Output the (x, y) coordinate of the center of the cell containing the given text.  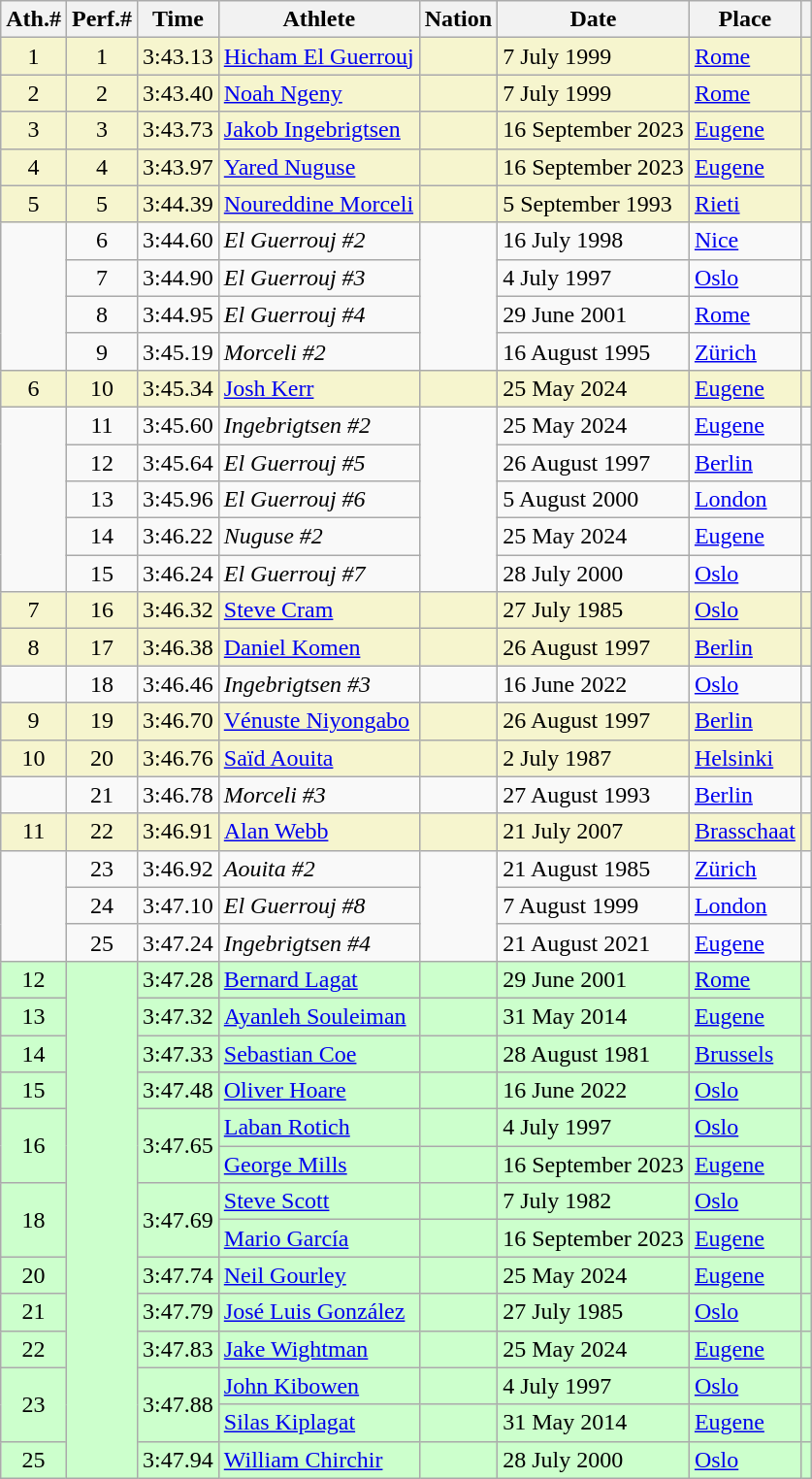
Brussels (745, 1053)
Nation (458, 19)
Brasschaat (745, 832)
3:47.65 (179, 1146)
3:47.83 (179, 1349)
Oliver Hoare (318, 1091)
21 August 1985 (594, 869)
3:45.64 (179, 463)
3:46.22 (179, 537)
El Guerrouj #8 (318, 905)
3:47.24 (179, 942)
16 August 1995 (594, 351)
3:47.88 (179, 1404)
5 August 2000 (594, 500)
3:47.48 (179, 1091)
Rieti (745, 204)
3:47.94 (179, 1460)
Nice (745, 241)
Steve Scott (318, 1201)
3:47.69 (179, 1220)
Ingebrigtsen #3 (318, 684)
3:46.91 (179, 832)
El Guerrouj #2 (318, 241)
El Guerrouj #5 (318, 463)
Daniel Komen (318, 647)
3:46.38 (179, 647)
William Chirchir (318, 1460)
3:44.39 (179, 204)
Place (745, 19)
3:44.90 (179, 278)
Date (594, 19)
Josh Kerr (318, 388)
George Mills (318, 1165)
José Luis González (318, 1312)
Time (179, 19)
2 July 1987 (594, 758)
Jakob Ingebrigtsen (318, 130)
3:43.97 (179, 167)
16 July 1998 (594, 241)
3:46.24 (179, 574)
17 (101, 647)
El Guerrouj #6 (318, 500)
Yared Nuguse (318, 167)
Saïd Aouita (318, 758)
3:46.76 (179, 758)
Alan Webb (318, 832)
Ath.# (34, 19)
3:46.32 (179, 610)
Aouita #2 (318, 869)
21 July 2007 (594, 832)
5 September 1993 (594, 204)
Ingebrigtsen #2 (318, 425)
3:45.96 (179, 500)
Morceli #3 (318, 795)
3:46.92 (179, 869)
Noureddine Morceli (318, 204)
3:46.78 (179, 795)
3:46.46 (179, 684)
Morceli #2 (318, 351)
28 August 1981 (594, 1053)
Mario García (318, 1238)
3:47.33 (179, 1053)
El Guerrouj #3 (318, 278)
3:44.95 (179, 314)
3:43.13 (179, 56)
Nuguse #2 (318, 537)
21 August 2021 (594, 942)
Neil Gourley (318, 1275)
Silas Kiplagat (318, 1423)
3:47.28 (179, 979)
3:45.60 (179, 425)
Jake Wightman (318, 1349)
Steve Cram (318, 610)
3:47.74 (179, 1275)
Helsinki (745, 758)
Hicham El Guerrouj (318, 56)
3:45.19 (179, 351)
3:47.10 (179, 905)
Laban Rotich (318, 1128)
John Kibowen (318, 1386)
Noah Ngeny (318, 93)
3:46.70 (179, 721)
3:47.32 (179, 1016)
Perf.# (101, 19)
7 August 1999 (594, 905)
El Guerrouj #4 (318, 314)
27 August 1993 (594, 795)
Bernard Lagat (318, 979)
3:43.73 (179, 130)
El Guerrouj #7 (318, 574)
24 (101, 905)
Vénuste Niyongabo (318, 721)
3:45.34 (179, 388)
Sebastian Coe (318, 1053)
7 July 1982 (594, 1201)
3:43.40 (179, 93)
Ingebrigtsen #4 (318, 942)
19 (101, 721)
Athlete (318, 19)
3:47.79 (179, 1312)
Ayanleh Souleiman (318, 1016)
3:44.60 (179, 241)
